Capture the cell that displays the provided text and extract its [X, Y] central coordinate. 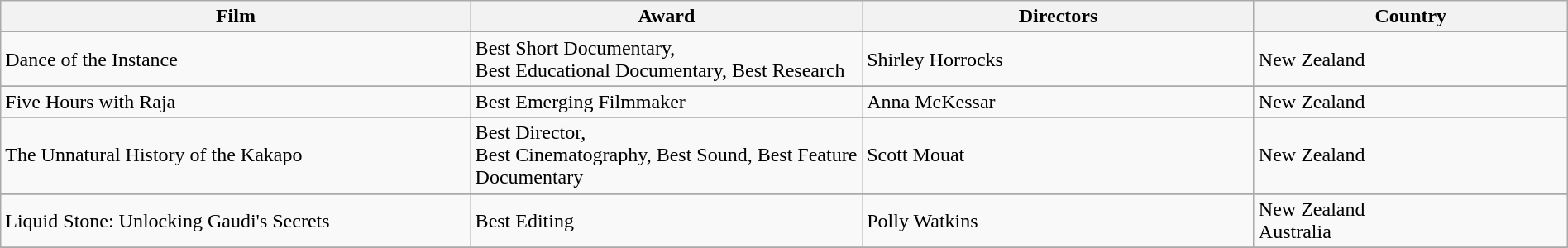
Best Short Documentary,Best Educational Documentary, Best Research [667, 60]
Directors [1059, 17]
New Zealand Australia [1411, 220]
Country [1411, 17]
Shirley Horrocks [1059, 60]
Film [236, 17]
Liquid Stone: Unlocking Gaudi's Secrets [236, 220]
Best Editing [667, 220]
Polly Watkins [1059, 220]
Best Director,Best Cinematography, Best Sound, Best Feature Documentary [667, 155]
Dance of the Instance [236, 60]
Five Hours with Raja [236, 102]
The Unnatural History of the Kakapo [236, 155]
Best Emerging Filmmaker [667, 102]
Award [667, 17]
Anna McKessar [1059, 102]
Scott Mouat [1059, 155]
